Search for the cell housing the specified text and yield its (X, Y) center coordinate. 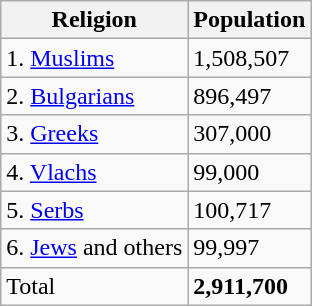
896,497 (250, 96)
2,911,700 (250, 286)
3. Greeks (94, 134)
Total (94, 286)
5. Serbs (94, 210)
2. Bulgarians (94, 96)
6. Jews and others (94, 248)
99,997 (250, 248)
99,000 (250, 172)
4. Vlachs (94, 172)
Population (250, 20)
307,000 (250, 134)
1,508,507 (250, 58)
Religion (94, 20)
1. Muslims (94, 58)
100,717 (250, 210)
